For the text-containing cell, return its midpoint in (X, Y) coordinate format. 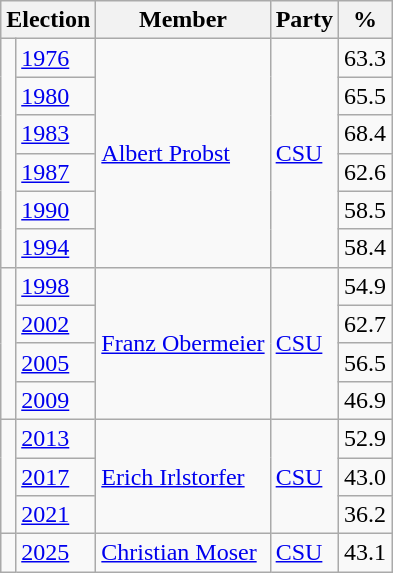
Party (304, 20)
63.3 (366, 58)
2017 (56, 477)
1987 (56, 172)
Member (183, 20)
Christian Moser (183, 553)
% (366, 20)
2025 (56, 553)
56.5 (366, 362)
Franz Obermeier (183, 343)
2021 (56, 515)
1983 (56, 134)
1976 (56, 58)
46.9 (366, 400)
62.7 (366, 324)
2009 (56, 400)
43.1 (366, 553)
54.9 (366, 286)
43.0 (366, 477)
Election (48, 20)
36.2 (366, 515)
Albert Probst (183, 153)
58.5 (366, 210)
62.6 (366, 172)
1980 (56, 96)
1998 (56, 286)
52.9 (366, 438)
68.4 (366, 134)
Erich Irlstorfer (183, 476)
1994 (56, 248)
58.4 (366, 248)
65.5 (366, 96)
2013 (56, 438)
2002 (56, 324)
2005 (56, 362)
1990 (56, 210)
